Return (x, y) of the center of cell containing provided text 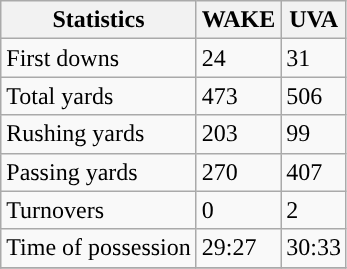
First downs (99, 58)
30:33 (314, 248)
270 (238, 172)
Total yards (99, 96)
2 (314, 210)
Turnovers (99, 210)
0 (238, 210)
Time of possession (99, 248)
203 (238, 134)
407 (314, 172)
Statistics (99, 20)
29:27 (238, 248)
Rushing yards (99, 134)
24 (238, 58)
Passing yards (99, 172)
99 (314, 134)
31 (314, 58)
UVA (314, 20)
WAKE (238, 20)
506 (314, 96)
473 (238, 96)
